Return the [x, y] coordinate for the center point of the cell that contains the specified text.  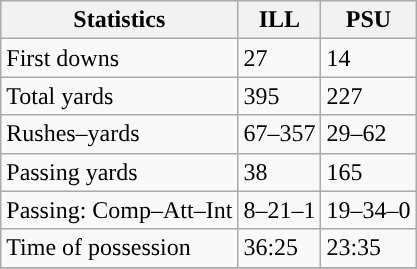
PSU [368, 20]
19–34–0 [368, 210]
Passing yards [120, 172]
23:35 [368, 248]
67–357 [280, 134]
227 [368, 96]
27 [280, 58]
395 [280, 96]
8–21–1 [280, 210]
38 [280, 172]
Statistics [120, 20]
ILL [280, 20]
Total yards [120, 96]
Time of possession [120, 248]
Passing: Comp–Att–Int [120, 210]
165 [368, 172]
14 [368, 58]
29–62 [368, 134]
First downs [120, 58]
36:25 [280, 248]
Rushes–yards [120, 134]
